From the cell containing the given text, extract its center point as (X, Y) coordinate. 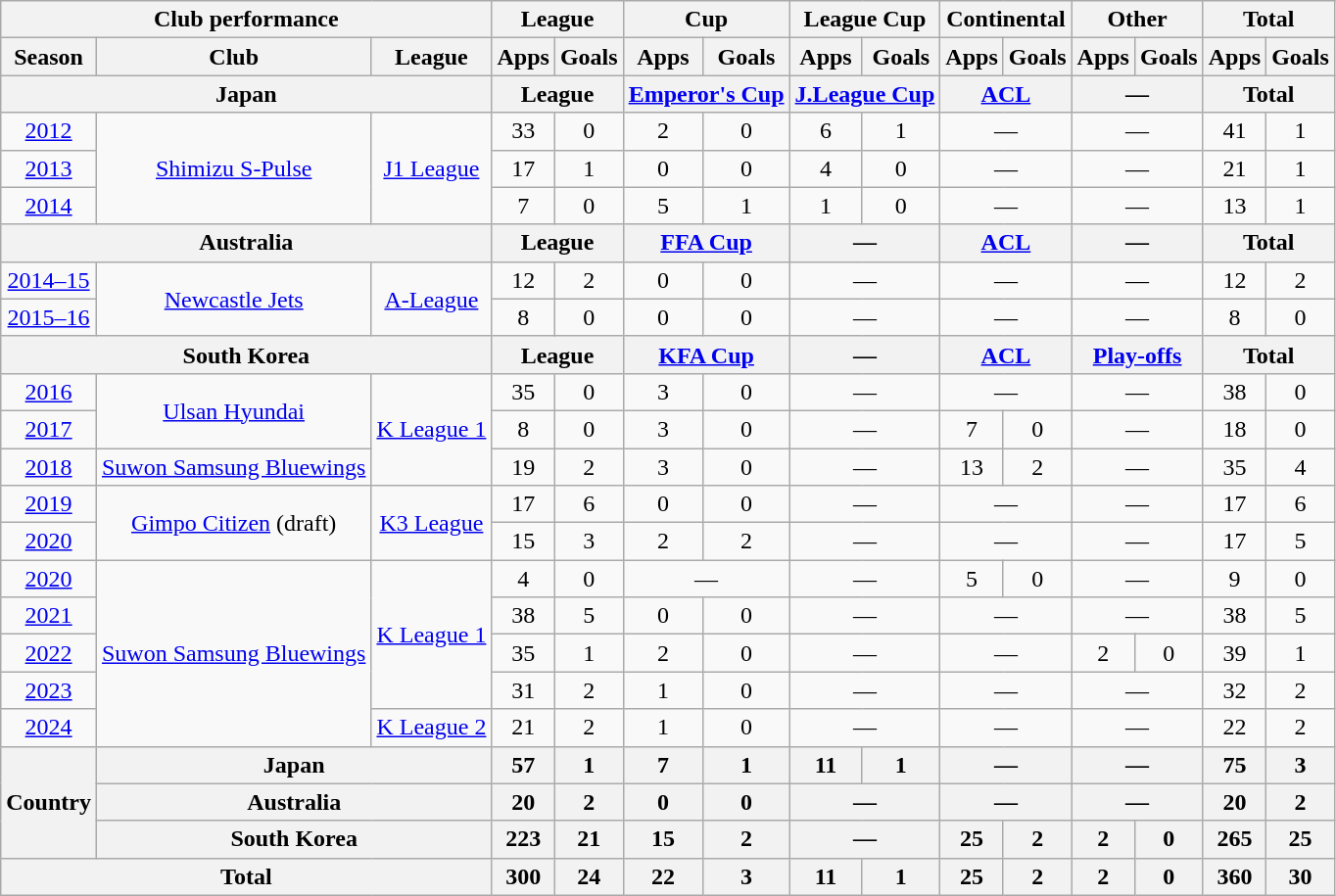
Gimpo Citizen (draft) (233, 523)
Country (49, 802)
360 (1234, 876)
30 (1301, 876)
Season (49, 57)
2013 (49, 168)
FFA Cup (706, 243)
2018 (49, 467)
League Cup (865, 20)
39 (1234, 653)
2017 (49, 429)
2024 (49, 728)
Other (1137, 20)
K3 League (431, 523)
Cup (706, 20)
J1 League (431, 168)
18 (1234, 429)
KFA Cup (706, 354)
9 (1234, 579)
41 (1234, 131)
265 (1234, 839)
A-League (431, 299)
K League 2 (431, 728)
Play-offs (1137, 354)
300 (523, 876)
2014 (49, 206)
Continental (1006, 20)
2015–16 (49, 317)
2023 (49, 690)
2014–15 (49, 280)
Ulsan Hyundai (233, 410)
Emperor's Cup (706, 94)
2016 (49, 392)
31 (523, 690)
33 (523, 131)
223 (523, 839)
Newcastle Jets (233, 299)
32 (1234, 690)
2022 (49, 653)
24 (589, 876)
Shimizu S-Pulse (233, 168)
Club performance (247, 20)
2012 (49, 131)
J.League Cup (865, 94)
19 (523, 467)
75 (1234, 765)
2019 (49, 504)
2021 (49, 616)
57 (523, 765)
Club (233, 57)
